Provide the (x, y) coordinate of the cell's center where the given text is located.  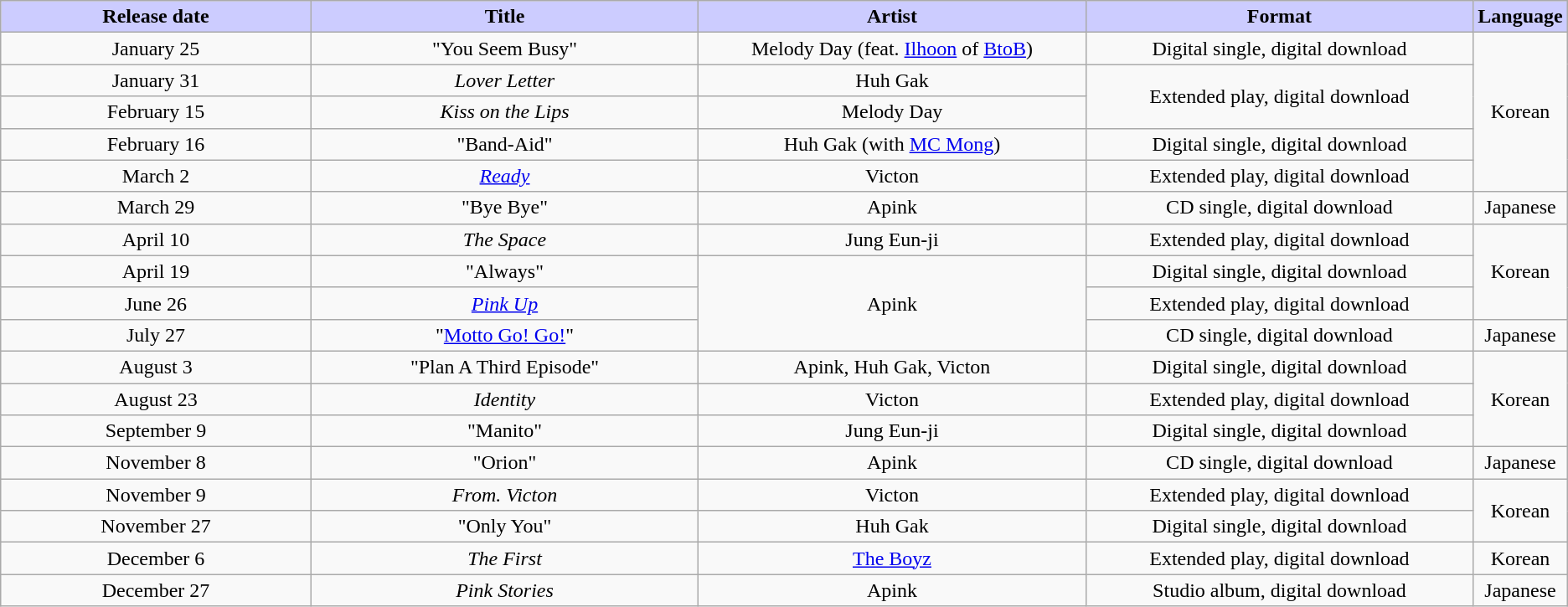
July 27 (156, 335)
August 3 (156, 367)
Melody Day (feat. Ilhoon of BtoB) (892, 49)
November 27 (156, 527)
Format (1280, 17)
Apink, Huh Gak, Victon (892, 367)
November 9 (156, 495)
"Manito" (504, 431)
Artist (892, 17)
"Always" (504, 271)
January 25 (156, 49)
"Orion" (504, 463)
June 26 (156, 303)
Huh Gak (with MC Mong) (892, 144)
Lover Letter (504, 80)
Release date (156, 17)
November 8 (156, 463)
December 27 (156, 590)
Language (1520, 17)
"Only You" (504, 527)
Pink Stories (504, 590)
Ready (504, 176)
February 15 (156, 112)
March 2 (156, 176)
Melody Day (892, 112)
Kiss on the Lips (504, 112)
March 29 (156, 208)
"You Seem Busy" (504, 49)
From. Victon (504, 495)
The Boyz (892, 558)
Pink Up (504, 303)
The Space (504, 239)
Studio album, digital download (1280, 590)
February 16 (156, 144)
"Bye Bye" (504, 208)
Title (504, 17)
"Band-Aid" (504, 144)
April 19 (156, 271)
December 6 (156, 558)
January 31 (156, 80)
September 9 (156, 431)
August 23 (156, 399)
Identity (504, 399)
The First (504, 558)
April 10 (156, 239)
"Motto Go! Go!" (504, 335)
"Plan A Third Episode" (504, 367)
